Extract the (x, y) coordinate from the center of the cell holding the provided text.  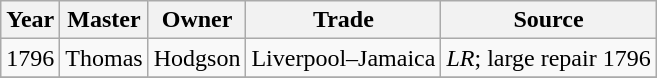
Year (30, 20)
Thomas (104, 58)
LR; large repair 1796 (548, 58)
Liverpool–Jamaica (344, 58)
1796 (30, 58)
Master (104, 20)
Source (548, 20)
Hodgson (197, 58)
Trade (344, 20)
Owner (197, 20)
